From the cell containing the given text, extract its center point as [X, Y] coordinate. 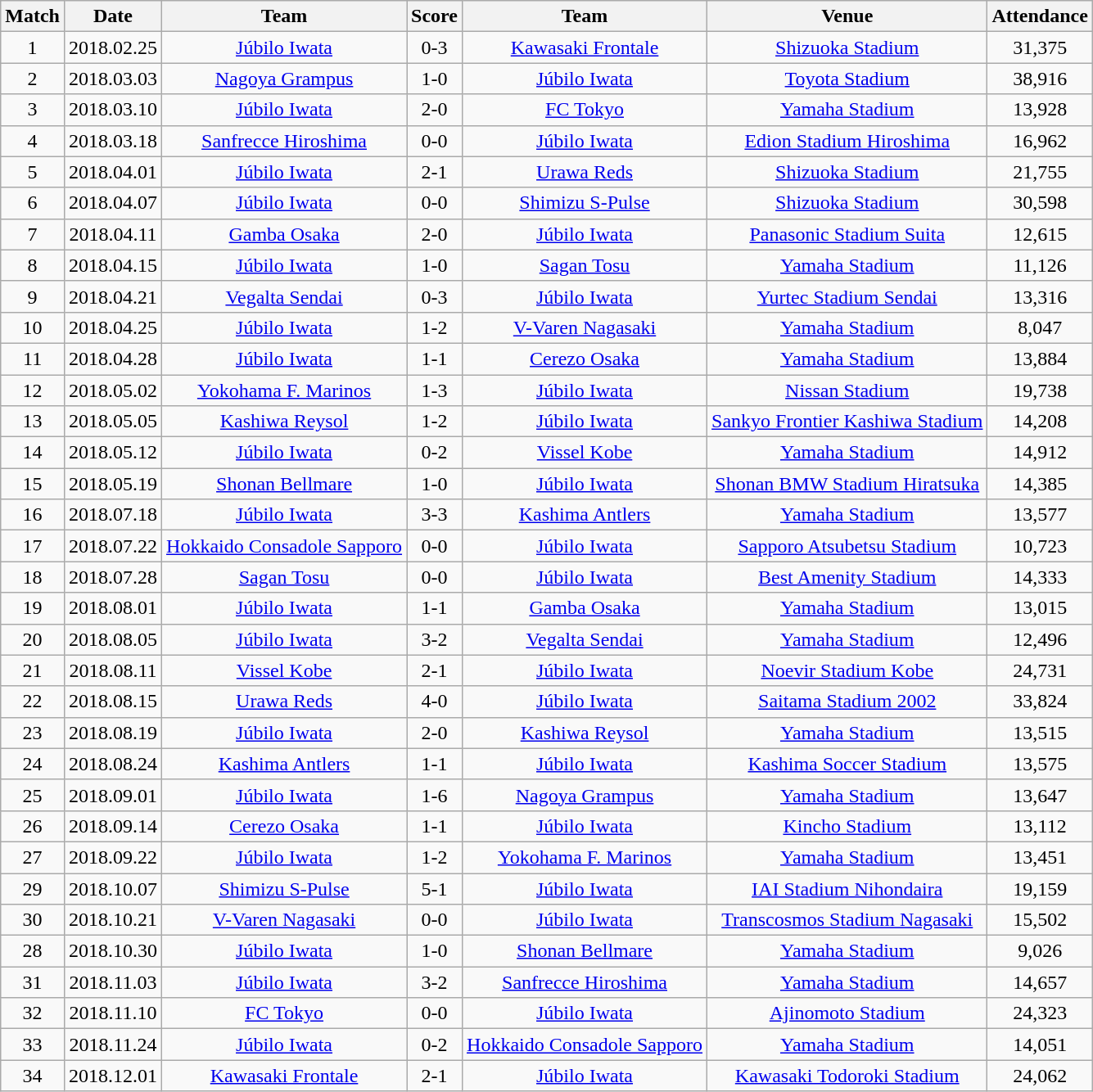
24,731 [1040, 670]
Sapporo Atsubetsu Stadium [847, 546]
2018.09.01 [113, 795]
28 [33, 951]
Toyota Stadium [847, 79]
2018.05.12 [113, 453]
2018.03.10 [113, 110]
14,912 [1040, 453]
20 [33, 639]
18 [33, 577]
4-0 [435, 702]
Shonan BMW Stadium Hiratsuka [847, 484]
2 [33, 79]
Sankyo Frontier Kashiwa Stadium [847, 422]
2018.11.03 [113, 982]
27 [33, 857]
2018.12.01 [113, 1076]
Score [435, 16]
10 [33, 327]
12,496 [1040, 639]
30,598 [1040, 203]
Transcosmos Stadium Nagasaki [847, 920]
33 [33, 1045]
2018.08.24 [113, 764]
3-3 [435, 515]
30 [33, 920]
2018.07.22 [113, 546]
13,515 [1040, 733]
Noevir Stadium Kobe [847, 670]
5-1 [435, 888]
1 [33, 47]
13,451 [1040, 857]
5 [33, 172]
Venue [847, 16]
2018.05.02 [113, 390]
12 [33, 390]
Date [113, 16]
16 [33, 515]
8 [33, 265]
3 [33, 110]
2018.11.24 [113, 1045]
2018.08.01 [113, 608]
14,657 [1040, 982]
19 [33, 608]
14,333 [1040, 577]
2018.04.01 [113, 172]
2018.04.21 [113, 296]
10,723 [1040, 546]
29 [33, 888]
2018.09.14 [113, 826]
Edion Stadium Hiroshima [847, 141]
13,316 [1040, 296]
2018.04.07 [113, 203]
21,755 [1040, 172]
12,615 [1040, 234]
8,047 [1040, 327]
15,502 [1040, 920]
13 [33, 422]
16,962 [1040, 141]
24 [33, 764]
38,916 [1040, 79]
23 [33, 733]
31,375 [1040, 47]
Kincho Stadium [847, 826]
2018.11.10 [113, 1013]
2018.10.07 [113, 888]
31 [33, 982]
14,051 [1040, 1045]
2018.08.19 [113, 733]
34 [33, 1076]
Ajinomoto Stadium [847, 1013]
15 [33, 484]
24,323 [1040, 1013]
2018.07.28 [113, 577]
2018.10.21 [113, 920]
13,577 [1040, 515]
2018.04.25 [113, 327]
IAI Stadium Nihondaira [847, 888]
13,112 [1040, 826]
13,647 [1040, 795]
2018.08.15 [113, 702]
11,126 [1040, 265]
24,062 [1040, 1076]
19,159 [1040, 888]
6 [33, 203]
1-6 [435, 795]
Nissan Stadium [847, 390]
13,015 [1040, 608]
2018.10.30 [113, 951]
9 [33, 296]
22 [33, 702]
14,385 [1040, 484]
2018.09.22 [113, 857]
Kashima Soccer Stadium [847, 764]
2018.08.05 [113, 639]
Saitama Stadium 2002 [847, 702]
Panasonic Stadium Suita [847, 234]
32 [33, 1013]
2018.08.11 [113, 670]
4 [33, 141]
25 [33, 795]
2018.03.18 [113, 141]
2018.02.25 [113, 47]
2018.07.18 [113, 515]
Yurtec Stadium Sendai [847, 296]
11 [33, 359]
19,738 [1040, 390]
Kawasaki Todoroki Stadium [847, 1076]
17 [33, 546]
Attendance [1040, 16]
1-3 [435, 390]
2018.04.15 [113, 265]
21 [33, 670]
13,928 [1040, 110]
2018.05.19 [113, 484]
13,884 [1040, 359]
7 [33, 234]
2018.04.28 [113, 359]
26 [33, 826]
2018.04.11 [113, 234]
14,208 [1040, 422]
13,575 [1040, 764]
9,026 [1040, 951]
Best Amenity Stadium [847, 577]
Match [33, 16]
2018.05.05 [113, 422]
14 [33, 453]
33,824 [1040, 702]
2018.03.03 [113, 79]
